Pinpoint the cell where the given text exists, returning its (X, Y) midpoint coordinate. 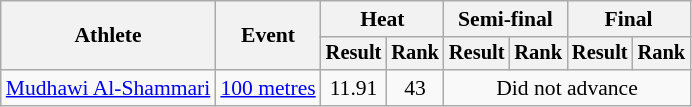
Final (628, 19)
Event (268, 36)
Heat (382, 19)
Semi-final (506, 19)
11.91 (354, 88)
100 metres (268, 88)
Athlete (108, 36)
43 (415, 88)
Did not advance (567, 88)
Mudhawi Al-Shammari (108, 88)
